For the text-containing cell, return its midpoint in (X, Y) coordinate format. 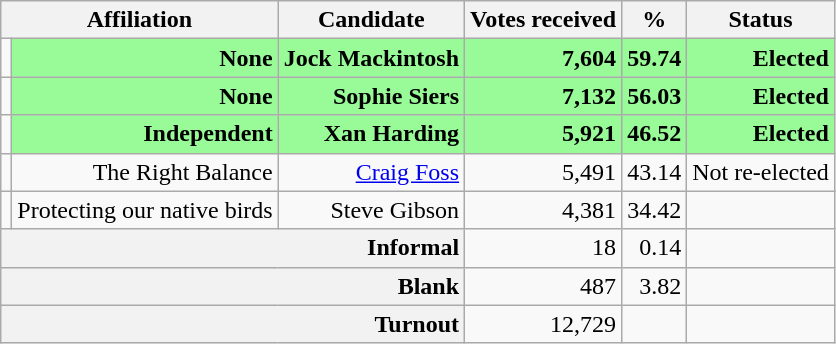
Turnout (233, 324)
Steve Gibson (371, 210)
Votes received (544, 20)
59.74 (654, 58)
Xan Harding (371, 134)
3.82 (654, 286)
Informal (233, 248)
% (654, 20)
Independent (145, 134)
487 (544, 286)
The Right Balance (145, 172)
34.42 (654, 210)
5,921 (544, 134)
Not re-elected (761, 172)
Craig Foss (371, 172)
Sophie Siers (371, 96)
7,132 (544, 96)
18 (544, 248)
7,604 (544, 58)
Blank (233, 286)
56.03 (654, 96)
Affiliation (140, 20)
4,381 (544, 210)
12,729 (544, 324)
5,491 (544, 172)
Jock Mackintosh (371, 58)
Protecting our native birds (145, 210)
46.52 (654, 134)
Candidate (371, 20)
0.14 (654, 248)
Status (761, 20)
43.14 (654, 172)
